Locate the cell with the specified text and output its (X, Y) center coordinate. 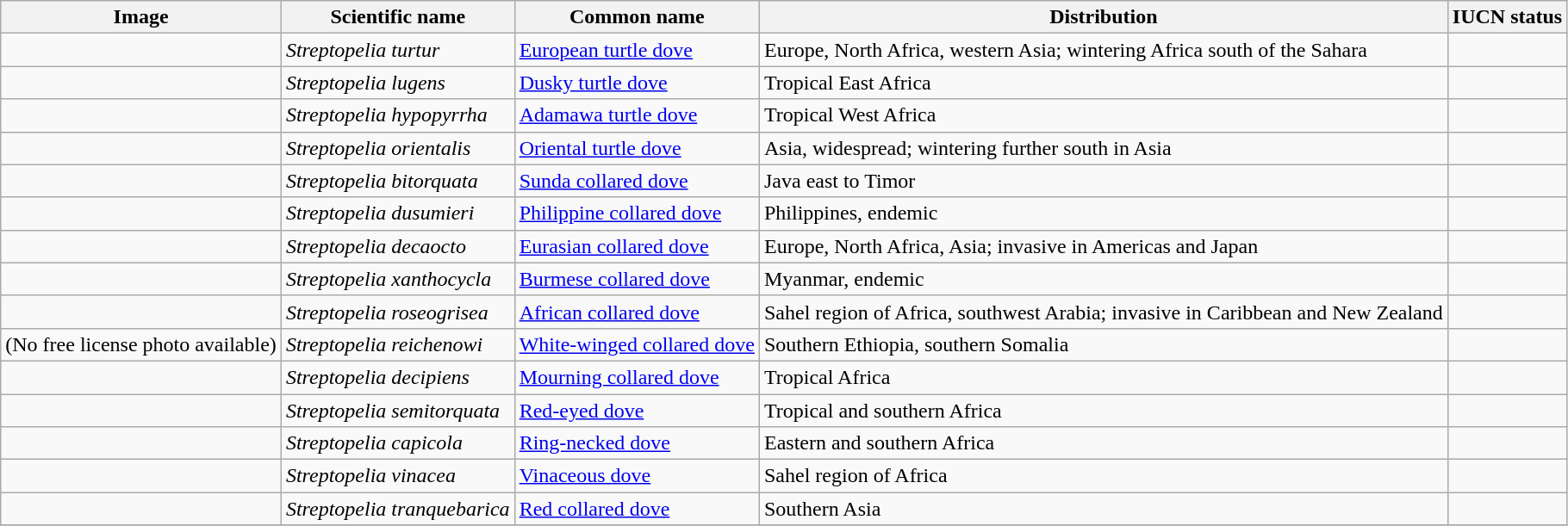
Streptopelia bitorquata (398, 181)
Sahel region of Africa, southwest Arabia; invasive in Caribbean and New Zealand (1103, 312)
White-winged collared dove (637, 344)
Streptopelia decipiens (398, 377)
Streptopelia hypopyrrha (398, 115)
Southern Asia (1103, 509)
Sahel region of Africa (1103, 476)
Streptopelia orientalis (398, 148)
Streptopelia roseogrisea (398, 312)
Philippines, endemic (1103, 213)
Streptopelia semitorquata (398, 411)
Vinaceous dove (637, 476)
Red-eyed dove (637, 411)
Streptopelia dusumieri (398, 213)
Streptopelia tranquebarica (398, 509)
Tropical West Africa (1103, 115)
European turtle dove (637, 50)
Streptopelia xanthocycla (398, 279)
Sunda collared dove (637, 181)
Asia, widespread; wintering further south in Asia (1103, 148)
Streptopelia decaocto (398, 246)
Distribution (1103, 17)
Europe, North Africa, western Asia; wintering Africa south of the Sahara (1103, 50)
Philippine collared dove (637, 213)
Myanmar, endemic (1103, 279)
IUCN status (1507, 17)
Adamawa turtle dove (637, 115)
Mourning collared dove (637, 377)
Streptopelia lugens (398, 83)
Streptopelia vinacea (398, 476)
African collared dove (637, 312)
Tropical Africa (1103, 377)
Streptopelia reichenowi (398, 344)
Oriental turtle dove (637, 148)
Java east to Timor (1103, 181)
Streptopelia turtur (398, 50)
Southern Ethiopia, southern Somalia (1103, 344)
Scientific name (398, 17)
Europe, North Africa, Asia; invasive in Americas and Japan (1103, 246)
Ring-necked dove (637, 443)
Tropical and southern Africa (1103, 411)
(No free license photo available) (141, 344)
Image (141, 17)
Tropical East Africa (1103, 83)
Eurasian collared dove (637, 246)
Red collared dove (637, 509)
Burmese collared dove (637, 279)
Streptopelia capicola (398, 443)
Eastern and southern Africa (1103, 443)
Dusky turtle dove (637, 83)
Common name (637, 17)
